Detect which cell encompasses the target text, then output its (X, Y) center coordinate. 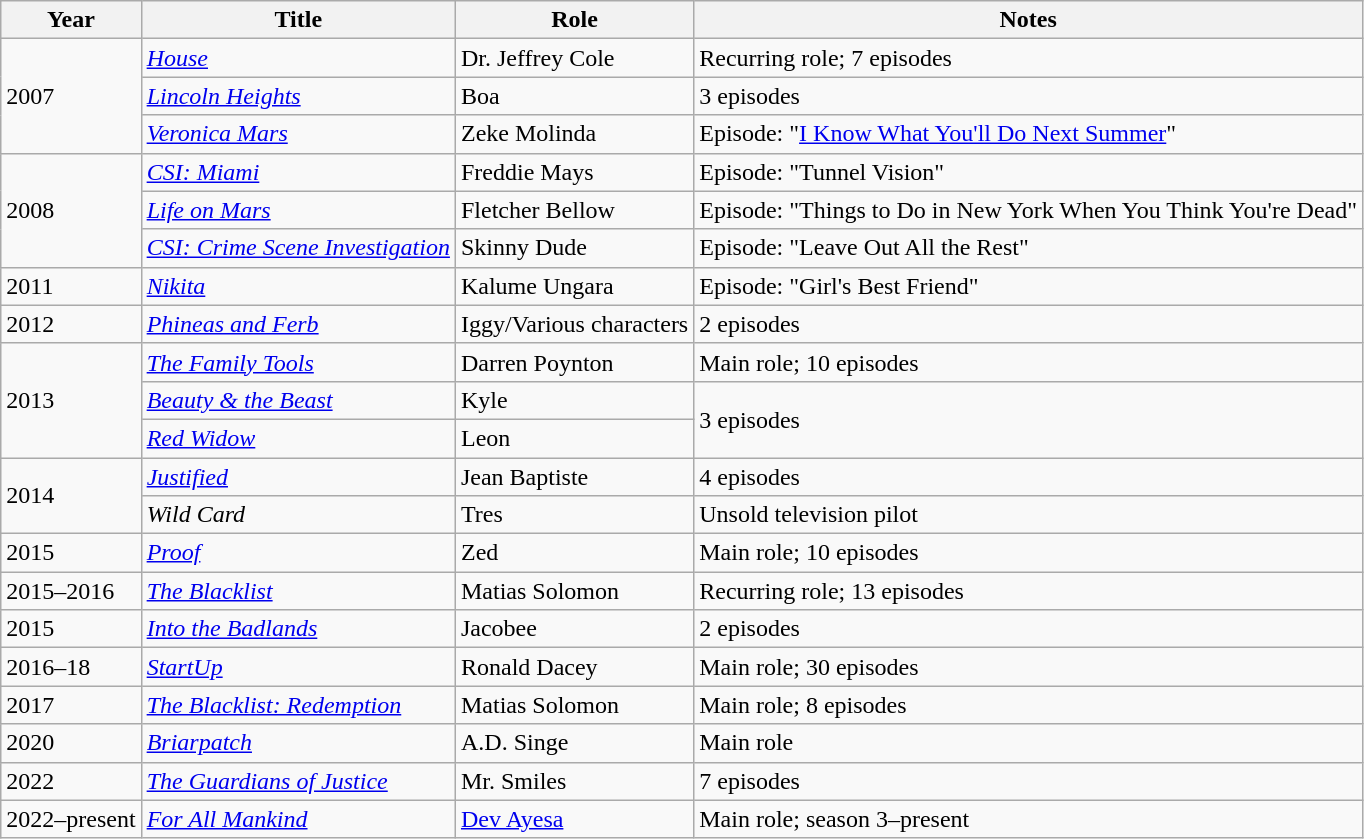
Iggy/Various characters (574, 324)
Red Widow (298, 438)
Nikita (298, 286)
Proof (298, 553)
Fletcher Bellow (574, 210)
Kalume Ungara (574, 286)
StartUp (298, 667)
Justified (298, 477)
Mr. Smiles (574, 781)
Episode: "Girl's Best Friend" (1028, 286)
Briarpatch (298, 743)
Life on Mars (298, 210)
Episode: "Leave Out All the Rest" (1028, 248)
Skinny Dude (574, 248)
CSI: Miami (298, 172)
Kyle (574, 400)
Notes (1028, 20)
2008 (71, 210)
2016–18 (71, 667)
Main role; season 3–present (1028, 819)
Main role (1028, 743)
Tres (574, 515)
Wild Card (298, 515)
Freddie Mays (574, 172)
2014 (71, 496)
Phineas and Ferb (298, 324)
Lincoln Heights (298, 96)
Boa (574, 96)
2012 (71, 324)
The Blacklist: Redemption (298, 705)
2022 (71, 781)
House (298, 58)
4 episodes (1028, 477)
Year (71, 20)
Dr. Jeffrey Cole (574, 58)
Ronald Dacey (574, 667)
Veronica Mars (298, 134)
2022–present (71, 819)
The Guardians of Justice (298, 781)
2015–2016 (71, 591)
Unsold television pilot (1028, 515)
Dev Ayesa (574, 819)
Leon (574, 438)
Episode: "Things to Do in New York When You Think You're Dead" (1028, 210)
2013 (71, 400)
7 episodes (1028, 781)
Jean Baptiste (574, 477)
Jacobee (574, 629)
Main role; 30 episodes (1028, 667)
Main role; 8 episodes (1028, 705)
A.D. Singe (574, 743)
The Blacklist (298, 591)
Into the Badlands (298, 629)
Zeke Molinda (574, 134)
The Family Tools (298, 362)
Zed (574, 553)
2017 (71, 705)
CSI: Crime Scene Investigation (298, 248)
2011 (71, 286)
Episode: "Tunnel Vision" (1028, 172)
Role (574, 20)
Title (298, 20)
Recurring role; 13 episodes (1028, 591)
Beauty & the Beast (298, 400)
2020 (71, 743)
Episode: "I Know What You'll Do Next Summer" (1028, 134)
2007 (71, 96)
Recurring role; 7 episodes (1028, 58)
For All Mankind (298, 819)
Darren Poynton (574, 362)
